Output the (X, Y) coordinate of the center of the cell containing the given text.  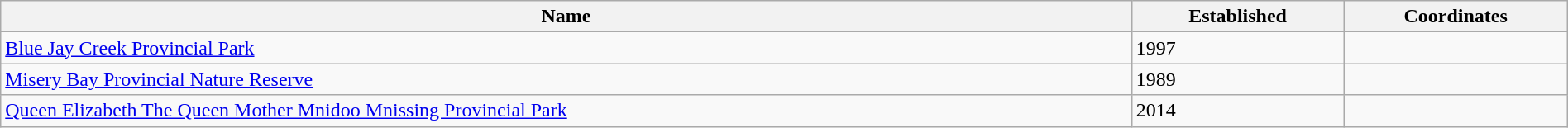
2014 (1237, 111)
Blue Jay Creek Provincial Park (566, 48)
Established (1237, 17)
Misery Bay Provincial Nature Reserve (566, 79)
Queen Elizabeth The Queen Mother Mnidoo Mnissing Provincial Park (566, 111)
1989 (1237, 79)
1997 (1237, 48)
Name (566, 17)
Coordinates (1456, 17)
